Scan for the cell matching the given text and deliver its [x, y] coordinate at center. 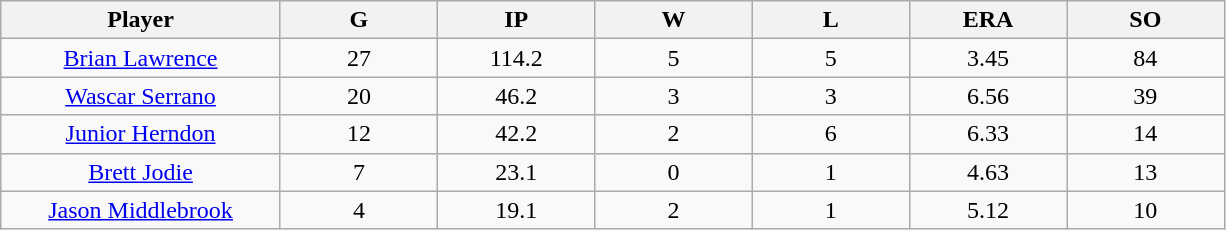
23.1 [516, 172]
14 [1146, 134]
IP [516, 20]
6.56 [988, 96]
4 [358, 210]
114.2 [516, 58]
W [674, 20]
Wascar Serrano [141, 96]
5.12 [988, 210]
12 [358, 134]
3.45 [988, 58]
Brian Lawrence [141, 58]
19.1 [516, 210]
Jason Middlebrook [141, 210]
27 [358, 58]
L [830, 20]
46.2 [516, 96]
7 [358, 172]
13 [1146, 172]
20 [358, 96]
84 [1146, 58]
G [358, 20]
42.2 [516, 134]
39 [1146, 96]
10 [1146, 210]
ERA [988, 20]
6.33 [988, 134]
Junior Herndon [141, 134]
SO [1146, 20]
Brett Jodie [141, 172]
4.63 [988, 172]
6 [830, 134]
Player [141, 20]
0 [674, 172]
